Pinpoint the cell where the given text exists, returning its [X, Y] midpoint coordinate. 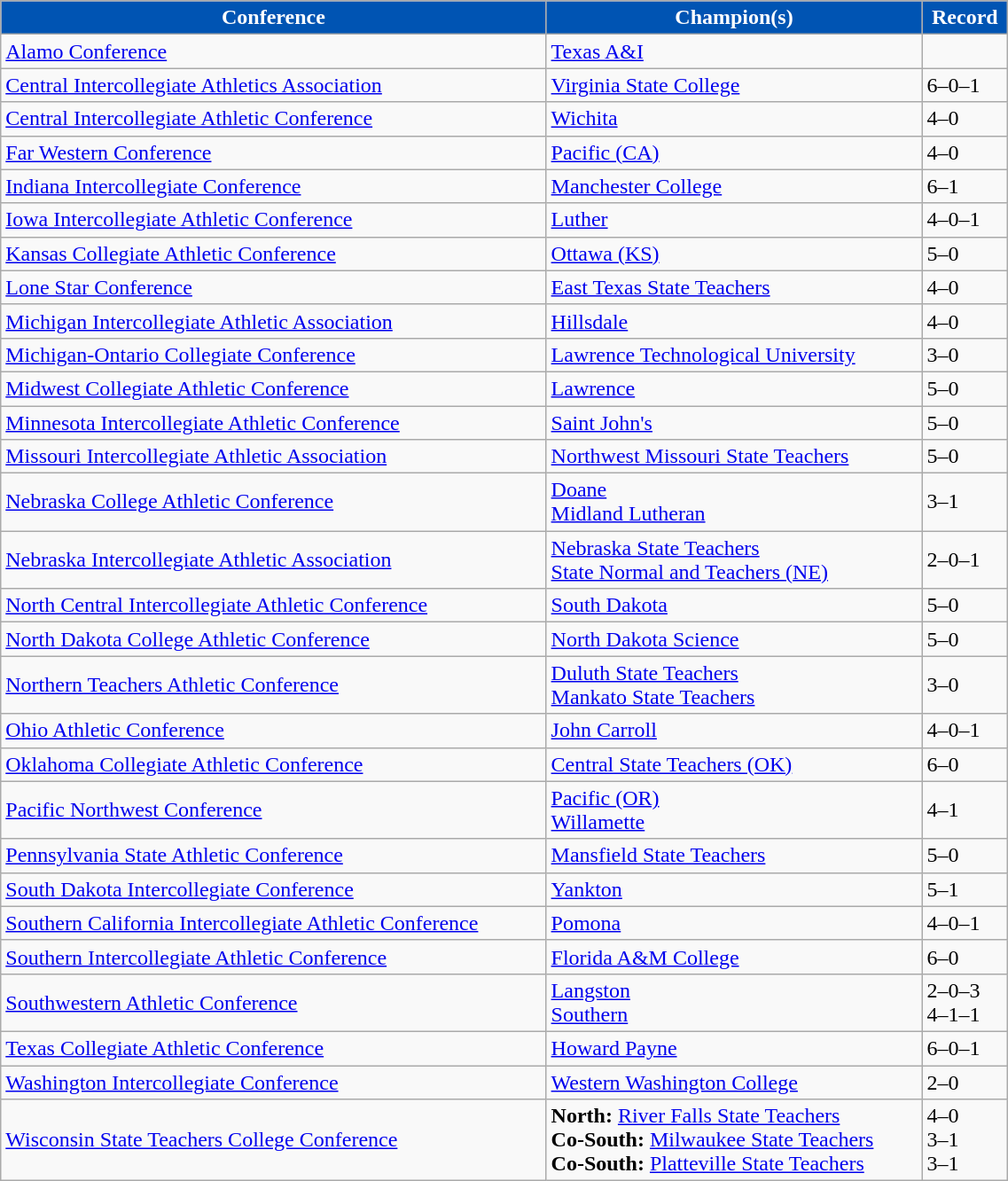
Texas Collegiate Athletic Conference [273, 1048]
Saint John's [734, 423]
Pomona [734, 923]
North: River Falls State TeachersCo-South: Milwaukee State TeachersCo-South: Platteville State Teachers [734, 1140]
Ottawa (KS) [734, 254]
2–0–34–1–1 [965, 1002]
Texas A&I [734, 51]
Southern Intercollegiate Athletic Conference [273, 957]
Central Intercollegiate Athletic Conference [273, 119]
Nebraska College Athletic Conference [273, 502]
Hillsdale [734, 321]
Minnesota Intercollegiate Athletic Conference [273, 423]
Midwest Collegiate Athletic Conference [273, 388]
Northwest Missouri State Teachers [734, 457]
Howard Payne [734, 1048]
6–1 [965, 186]
North Dakota Science [734, 639]
Lone Star Conference [273, 287]
Nebraska State TeachersState Normal and Teachers (NE) [734, 560]
2–0–1 [965, 560]
Indiana Intercollegiate Conference [273, 186]
Duluth State TeachersMankato State Teachers [734, 684]
Ohio Athletic Conference [273, 731]
Pennsylvania State Athletic Conference [273, 856]
Alamo Conference [273, 51]
Southern California Intercollegiate Athletic Conference [273, 923]
Manchester College [734, 186]
Michigan-Ontario Collegiate Conference [273, 355]
Central State Teachers (OK) [734, 764]
North Dakota College Athletic Conference [273, 639]
Michigan Intercollegiate Athletic Association [273, 321]
Southwestern Athletic Conference [273, 1002]
Far Western Conference [273, 153]
5–1 [965, 889]
East Texas State Teachers [734, 287]
LangstonSouthern [734, 1002]
Washington Intercollegiate Conference [273, 1083]
Champion(s) [734, 18]
South Dakota [734, 606]
Wichita [734, 119]
Yankton [734, 889]
John Carroll [734, 731]
DoaneMidland Lutheran [734, 502]
2–0 [965, 1083]
4–03–13–1 [965, 1140]
Western Washington College [734, 1083]
Lawrence Technological University [734, 355]
Kansas Collegiate Athletic Conference [273, 254]
Northern Teachers Athletic Conference [273, 684]
Record [965, 18]
Missouri Intercollegiate Athletic Association [273, 457]
Virginia State College [734, 85]
3–1 [965, 502]
Pacific Northwest Conference [273, 810]
North Central Intercollegiate Athletic Conference [273, 606]
Lawrence [734, 388]
Oklahoma Collegiate Athletic Conference [273, 764]
Wisconsin State Teachers College Conference [273, 1140]
South Dakota Intercollegiate Conference [273, 889]
Central Intercollegiate Athletics Association [273, 85]
Pacific (CA) [734, 153]
Pacific (OR)Willamette [734, 810]
Nebraska Intercollegiate Athletic Association [273, 560]
Luther [734, 220]
Conference [273, 18]
4–1 [965, 810]
Iowa Intercollegiate Athletic Conference [273, 220]
Mansfield State Teachers [734, 856]
Florida A&M College [734, 957]
